Detect which cell encompasses the target text, then output its (x, y) center coordinate. 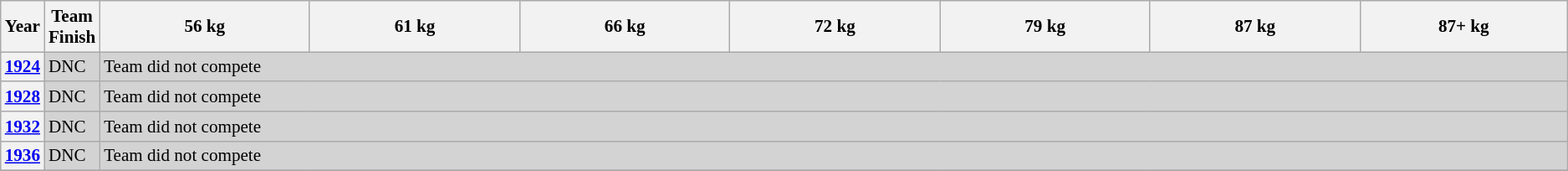
56 kg (204, 27)
Year (23, 27)
72 kg (835, 27)
1932 (23, 126)
79 kg (1045, 27)
87+ kg (1463, 27)
1928 (23, 96)
Team Finish (72, 27)
1924 (23, 67)
87 kg (1254, 27)
66 kg (626, 27)
1936 (23, 156)
61 kg (415, 27)
